Provide the (x, y) coordinate of the cell's center where the given text is located.  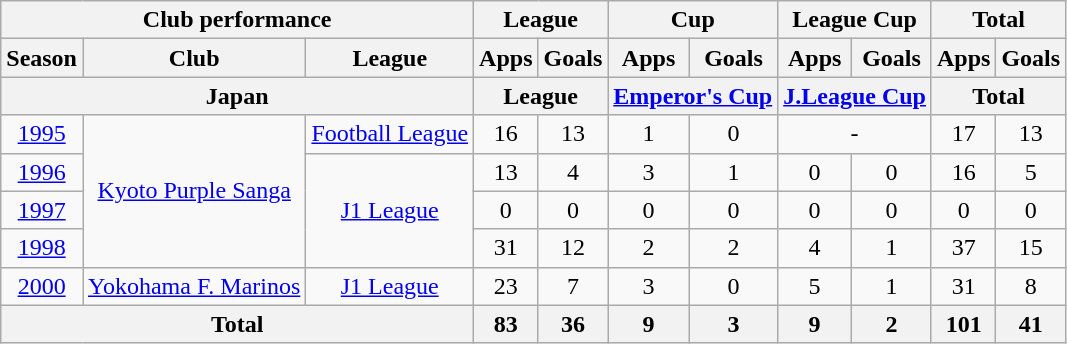
Season (42, 58)
1997 (42, 210)
Japan (238, 96)
8 (1031, 286)
Football League (390, 134)
15 (1031, 248)
12 (573, 248)
23 (506, 286)
Cup (693, 20)
83 (506, 324)
Kyoto Purple Sanga (194, 191)
Yokohama F. Marinos (194, 286)
Club performance (238, 20)
1998 (42, 248)
101 (963, 324)
J.League Cup (855, 96)
1996 (42, 172)
41 (1031, 324)
- (855, 134)
1995 (42, 134)
17 (963, 134)
2000 (42, 286)
36 (573, 324)
League Cup (855, 20)
Club (194, 58)
37 (963, 248)
Emperor's Cup (693, 96)
7 (573, 286)
